Detect which cell encompasses the target text, then output its [x, y] center coordinate. 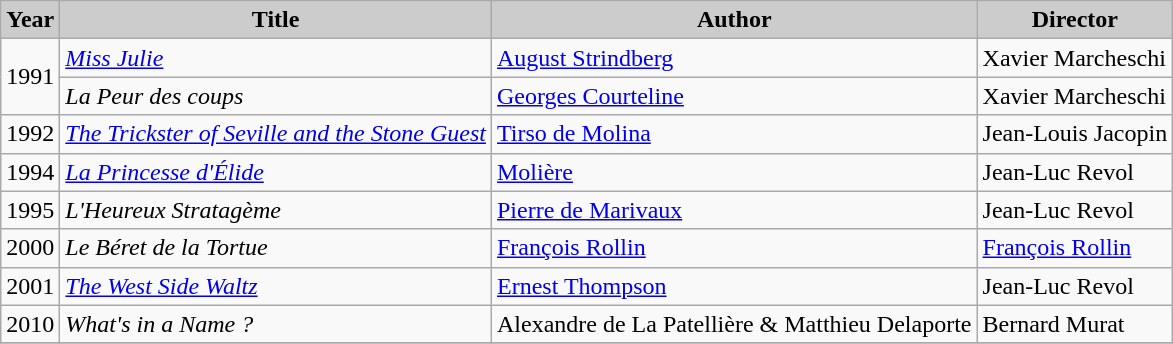
1994 [30, 172]
Ernest Thompson [734, 286]
Le Béret de la Tortue [276, 248]
Title [276, 20]
Jean-Louis Jacopin [1075, 134]
Director [1075, 20]
Tirso de Molina [734, 134]
1995 [30, 210]
2001 [30, 286]
Bernard Murat [1075, 324]
2010 [30, 324]
Miss Julie [276, 58]
Georges Courteline [734, 96]
The West Side Waltz [276, 286]
2000 [30, 248]
Pierre de Marivaux [734, 210]
1991 [30, 77]
Year [30, 20]
Alexandre de La Patellière & Matthieu Delaporte [734, 324]
La Princesse d'Élide [276, 172]
The Trickster of Seville and the Stone Guest [276, 134]
Author [734, 20]
La Peur des coups [276, 96]
1992 [30, 134]
Molière [734, 172]
What's in a Name ? [276, 324]
August Strindberg [734, 58]
L'Heureux Stratagème [276, 210]
